Scan for the cell matching the given text and deliver its [x, y] coordinate at center. 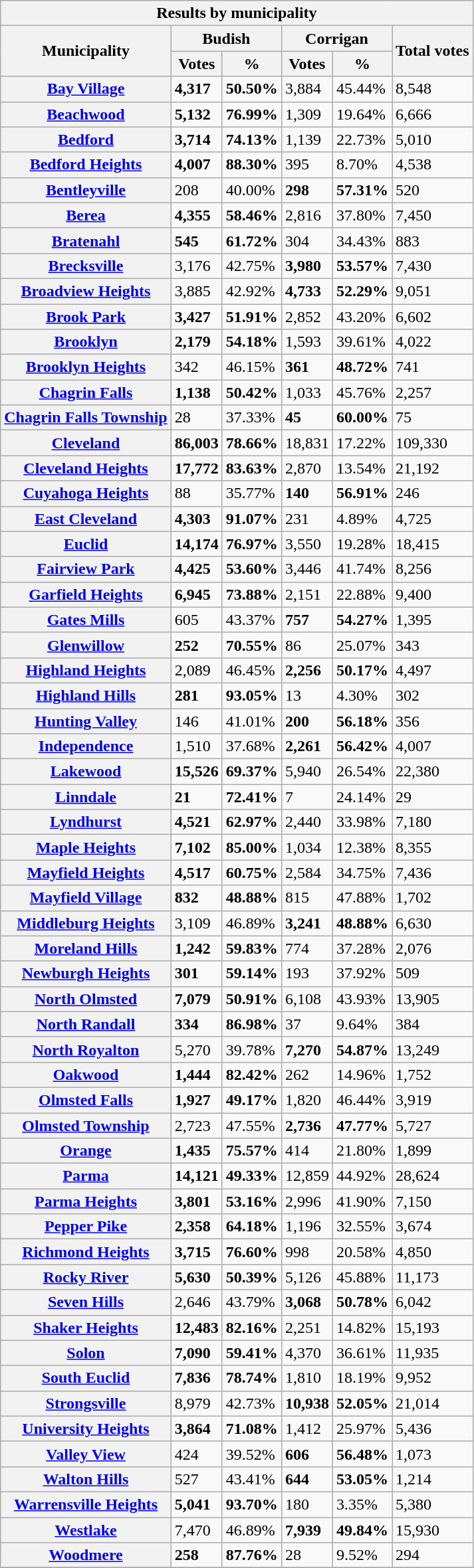
Middleburg Heights [86, 923]
3,446 [307, 569]
35.77% [251, 493]
53.16% [251, 1201]
56.48% [362, 1454]
Cleveland Heights [86, 468]
1,196 [307, 1227]
4.30% [362, 695]
42.92% [251, 291]
13.54% [362, 468]
21,192 [433, 468]
2,179 [197, 342]
1,242 [197, 948]
Valley View [86, 1454]
7,470 [197, 1529]
Westlake [86, 1529]
Brook Park [86, 317]
Budish [226, 39]
45.76% [362, 392]
Rocky River [86, 1277]
1,593 [307, 342]
3,980 [307, 266]
4,425 [197, 569]
69.37% [251, 772]
Glenwillow [86, 645]
2,440 [307, 822]
Newburgh Heights [86, 974]
1,444 [197, 1075]
8,355 [433, 847]
509 [433, 974]
Olmsted Township [86, 1126]
7,436 [433, 873]
3,884 [307, 89]
7,270 [307, 1049]
294 [433, 1555]
76.60% [251, 1252]
5,380 [433, 1504]
9.52% [362, 1555]
605 [197, 620]
62.97% [251, 822]
73.88% [251, 594]
252 [197, 645]
2,151 [307, 594]
3.35% [362, 1504]
52.29% [362, 291]
Berea [86, 215]
2,251 [307, 1328]
7,079 [197, 999]
41.74% [362, 569]
North Royalton [86, 1049]
2,358 [197, 1227]
Total votes [433, 51]
146 [197, 721]
1,820 [307, 1100]
East Cleveland [86, 519]
76.99% [251, 114]
9,051 [433, 291]
Brecksville [86, 266]
304 [307, 240]
8,548 [433, 89]
50.78% [362, 1302]
4,022 [433, 342]
2,261 [307, 746]
39.78% [251, 1049]
91.07% [251, 519]
1,034 [307, 847]
7,450 [433, 215]
43.20% [362, 317]
2,584 [307, 873]
56.18% [362, 721]
Gates Mills [86, 620]
414 [307, 1151]
40.00% [251, 190]
12.38% [362, 847]
60.75% [251, 873]
78.74% [251, 1378]
57.31% [362, 190]
6,042 [433, 1302]
22.88% [362, 594]
19.64% [362, 114]
Lyndhurst [86, 822]
8.70% [362, 165]
59.83% [251, 948]
53.57% [362, 266]
20.58% [362, 1252]
520 [433, 190]
85.00% [251, 847]
Cleveland [86, 443]
9.64% [362, 1024]
28,624 [433, 1176]
815 [307, 898]
7,150 [433, 1201]
4,733 [307, 291]
4.89% [362, 519]
19.28% [362, 544]
46.15% [251, 367]
25.97% [362, 1429]
180 [307, 1504]
46.45% [251, 670]
6,630 [433, 923]
Hunting Valley [86, 721]
3,714 [197, 139]
53.60% [251, 569]
424 [197, 1454]
4,521 [197, 822]
Lakewood [86, 772]
41.01% [251, 721]
1,309 [307, 114]
302 [433, 695]
University Heights [86, 1429]
34.43% [362, 240]
Parma [86, 1176]
43.93% [362, 999]
1,073 [433, 1454]
54.18% [251, 342]
395 [307, 165]
Garfield Heights [86, 594]
4,303 [197, 519]
17.22% [362, 443]
3,801 [197, 1201]
58.46% [251, 215]
45 [307, 418]
2,646 [197, 1302]
Oakwood [86, 1075]
1,927 [197, 1100]
37.92% [362, 974]
208 [197, 190]
3,427 [197, 317]
75.57% [251, 1151]
3,919 [433, 1100]
Chagrin Falls Township [86, 418]
3,550 [307, 544]
200 [307, 721]
11,173 [433, 1277]
74.13% [251, 139]
49.17% [251, 1100]
42.75% [251, 266]
86 [307, 645]
356 [433, 721]
Walton Hills [86, 1479]
343 [433, 645]
8,979 [197, 1403]
1,395 [433, 620]
25.07% [362, 645]
4,538 [433, 165]
71.08% [251, 1429]
64.18% [251, 1227]
13 [307, 695]
Seven Hills [86, 1302]
44.92% [362, 1176]
7 [307, 797]
606 [307, 1454]
Strongsville [86, 1403]
Linndale [86, 797]
Highland Hills [86, 695]
Maple Heights [86, 847]
46.44% [362, 1100]
15,930 [433, 1529]
5,041 [197, 1504]
5,132 [197, 114]
10,938 [307, 1403]
883 [433, 240]
82.42% [251, 1075]
3,241 [307, 923]
47.55% [251, 1126]
832 [197, 898]
53.05% [362, 1479]
93.05% [251, 695]
37.80% [362, 215]
246 [433, 493]
39.52% [251, 1454]
8,256 [433, 569]
1,510 [197, 746]
384 [433, 1024]
301 [197, 974]
41.90% [362, 1201]
4,725 [433, 519]
6,666 [433, 114]
6,945 [197, 594]
7,430 [433, 266]
56.42% [362, 746]
37 [307, 1024]
72.41% [251, 797]
34.75% [362, 873]
59.14% [251, 974]
774 [307, 948]
Mayfield Village [86, 898]
1,214 [433, 1479]
1,139 [307, 139]
231 [307, 519]
2,257 [433, 392]
1,702 [433, 898]
4,317 [197, 89]
82.16% [251, 1328]
50.42% [251, 392]
7,939 [307, 1529]
2,076 [433, 948]
32.55% [362, 1227]
757 [307, 620]
33.98% [362, 822]
22.73% [362, 139]
5,126 [307, 1277]
17,772 [197, 468]
Bedford [86, 139]
6,602 [433, 317]
86,003 [197, 443]
Bay Village [86, 89]
78.66% [251, 443]
24.14% [362, 797]
9,952 [433, 1378]
Fairview Park [86, 569]
1,412 [307, 1429]
51.91% [251, 317]
87.76% [251, 1555]
4,517 [197, 873]
7,180 [433, 822]
258 [197, 1555]
48.72% [362, 367]
4,497 [433, 670]
37.28% [362, 948]
2,870 [307, 468]
Brooklyn [86, 342]
2,816 [307, 215]
3,109 [197, 923]
361 [307, 367]
43.37% [251, 620]
50.50% [251, 89]
Shaker Heights [86, 1328]
13,249 [433, 1049]
Richmond Heights [86, 1252]
1,752 [433, 1075]
49.33% [251, 1176]
9,400 [433, 594]
1,033 [307, 392]
140 [307, 493]
Parma Heights [86, 1201]
15,193 [433, 1328]
50.17% [362, 670]
14.82% [362, 1328]
12,483 [197, 1328]
193 [307, 974]
3,068 [307, 1302]
52.05% [362, 1403]
54.87% [362, 1049]
37.33% [251, 418]
2,256 [307, 670]
22,380 [433, 772]
5,940 [307, 772]
56.91% [362, 493]
11,935 [433, 1353]
21 [197, 797]
Highland Heights [86, 670]
49.84% [362, 1529]
29 [433, 797]
North Randall [86, 1024]
43.41% [251, 1479]
Brooklyn Heights [86, 367]
47.88% [362, 898]
Bentleyville [86, 190]
5,010 [433, 139]
342 [197, 367]
83.63% [251, 468]
644 [307, 1479]
2,089 [197, 670]
36.61% [362, 1353]
50.39% [251, 1277]
3,864 [197, 1429]
Euclid [86, 544]
88 [197, 493]
2,996 [307, 1201]
262 [307, 1075]
281 [197, 695]
59.41% [251, 1353]
14.96% [362, 1075]
47.77% [362, 1126]
Woodmere [86, 1555]
7,102 [197, 847]
Municipality [86, 51]
14,174 [197, 544]
741 [433, 367]
45.44% [362, 89]
1,810 [307, 1378]
998 [307, 1252]
18,831 [307, 443]
2,723 [197, 1126]
2,852 [307, 317]
Results by municipality [237, 13]
3,885 [197, 291]
1,899 [433, 1151]
Solon [86, 1353]
43.79% [251, 1302]
Moreland Hills [86, 948]
7,090 [197, 1353]
18.19% [362, 1378]
15,526 [197, 772]
54.27% [362, 620]
109,330 [433, 443]
7,836 [197, 1378]
21,014 [433, 1403]
6,108 [307, 999]
South Euclid [86, 1378]
298 [307, 190]
5,270 [197, 1049]
334 [197, 1024]
70.55% [251, 645]
Olmsted Falls [86, 1100]
Beachwood [86, 114]
4,370 [307, 1353]
Bedford Heights [86, 165]
21.80% [362, 1151]
545 [197, 240]
5,630 [197, 1277]
18,415 [433, 544]
Chagrin Falls [86, 392]
Pepper Pike [86, 1227]
Mayfield Heights [86, 873]
75 [433, 418]
2,736 [307, 1126]
4,850 [433, 1252]
5,436 [433, 1429]
88.30% [251, 165]
39.61% [362, 342]
Corrigan [336, 39]
61.72% [251, 240]
Cuyahoga Heights [86, 493]
Bratenahl [86, 240]
26.54% [362, 772]
Broadview Heights [86, 291]
Warrensville Heights [86, 1504]
37.68% [251, 746]
45.88% [362, 1277]
60.00% [362, 418]
42.73% [251, 1403]
3,674 [433, 1227]
527 [197, 1479]
4,355 [197, 215]
86.98% [251, 1024]
Independence [86, 746]
12,859 [307, 1176]
North Olmsted [86, 999]
3,176 [197, 266]
5,727 [433, 1126]
14,121 [197, 1176]
93.70% [251, 1504]
13,905 [433, 999]
76.97% [251, 544]
Orange [86, 1151]
50.91% [251, 999]
3,715 [197, 1252]
1,435 [197, 1151]
1,138 [197, 392]
